Determine the (X, Y) coordinate at the center of the cell enclosing the given text.  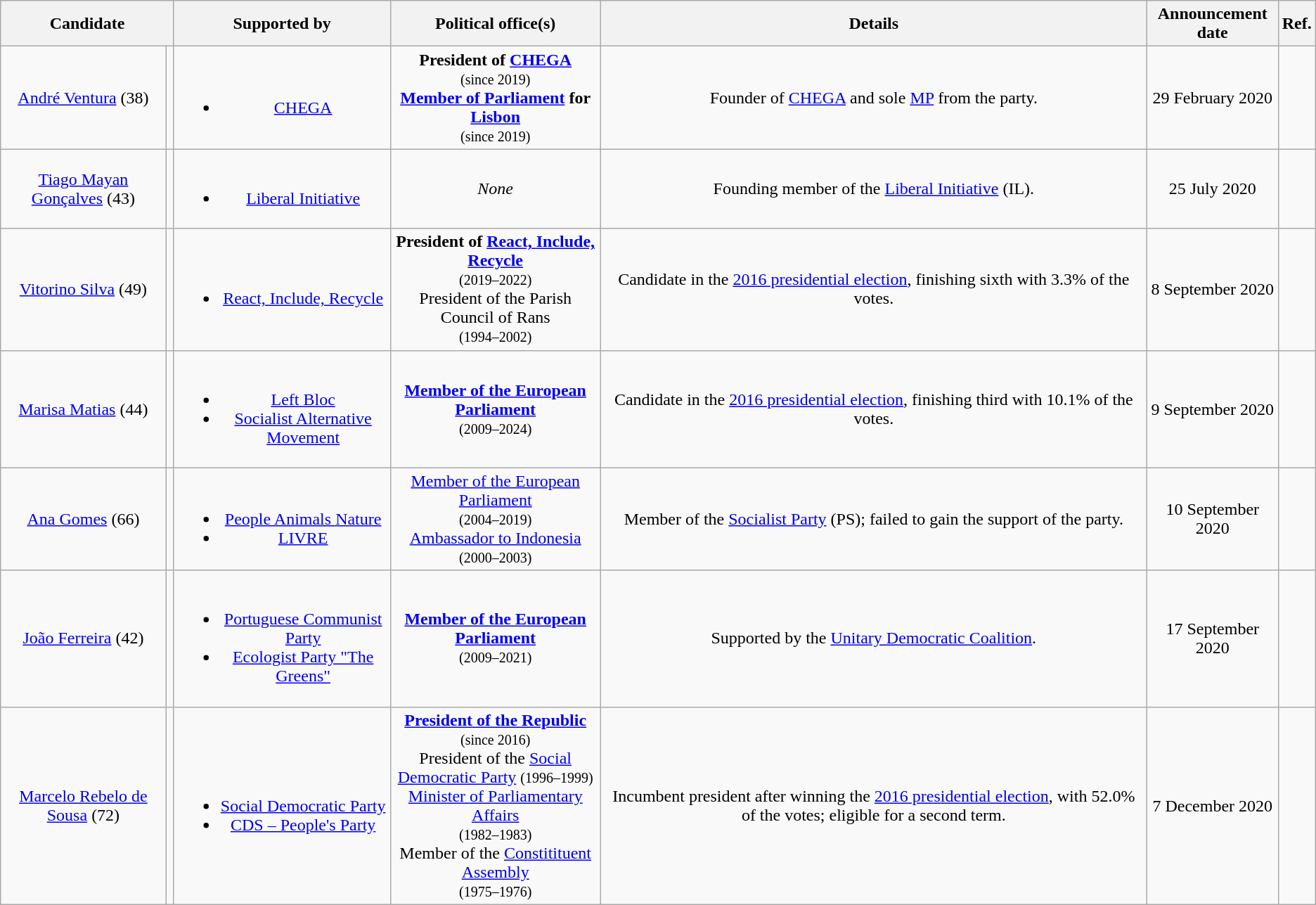
17 September 2020 (1212, 638)
25 July 2020 (1212, 188)
9 September 2020 (1212, 409)
29 February 2020 (1212, 98)
President of React, Include, Recycle(2019–2022)President of the Parish Council of Rans(1994–2002) (495, 290)
Left Bloc Socialist Alternative Movement (282, 409)
Candidate in the 2016 presidential election, finishing sixth with 3.3% of the votes. (873, 290)
Member of the European Parliament(2009–2021) (495, 638)
President of CHEGA(since 2019)Member of Parliament for Lisbon(since 2019) (495, 98)
CHEGA (282, 98)
Candidate in the 2016 presidential election, finishing third with 10.1% of the votes. (873, 409)
Political office(s) (495, 24)
Marcelo Rebelo de Sousa (72) (83, 806)
Tiago Mayan Gonçalves (43) (83, 188)
Candidate (87, 24)
Marisa Matias (44) (83, 409)
7 December 2020 (1212, 806)
Ana Gomes (66) (83, 519)
Liberal Initiative (282, 188)
Founding member of the Liberal Initiative (IL). (873, 188)
Details (873, 24)
Supported by (282, 24)
React, Include, Recycle (282, 290)
André Ventura (38) (83, 98)
Announcementdate (1212, 24)
Portuguese Communist Party Ecologist Party "The Greens" (282, 638)
João Ferreira (42) (83, 638)
Member of the European Parliament(2009–2024) (495, 409)
10 September 2020 (1212, 519)
Supported by the Unitary Democratic Coalition. (873, 638)
Social Democratic Party CDS – People's Party (282, 806)
Incumbent president after winning the 2016 presidential election, with 52.0% of the votes; eligible for a second term. (873, 806)
Ref. (1296, 24)
None (495, 188)
People Animals Nature LIVRE (282, 519)
Vitorino Silva (49) (83, 290)
8 September 2020 (1212, 290)
Founder of CHEGA and sole MP from the party. (873, 98)
Member of the European Parliament(2004–2019)Ambassador to Indonesia(2000–2003) (495, 519)
Member of the Socialist Party (PS); failed to gain the support of the party. (873, 519)
